Return (X, Y) of the center of cell containing provided text 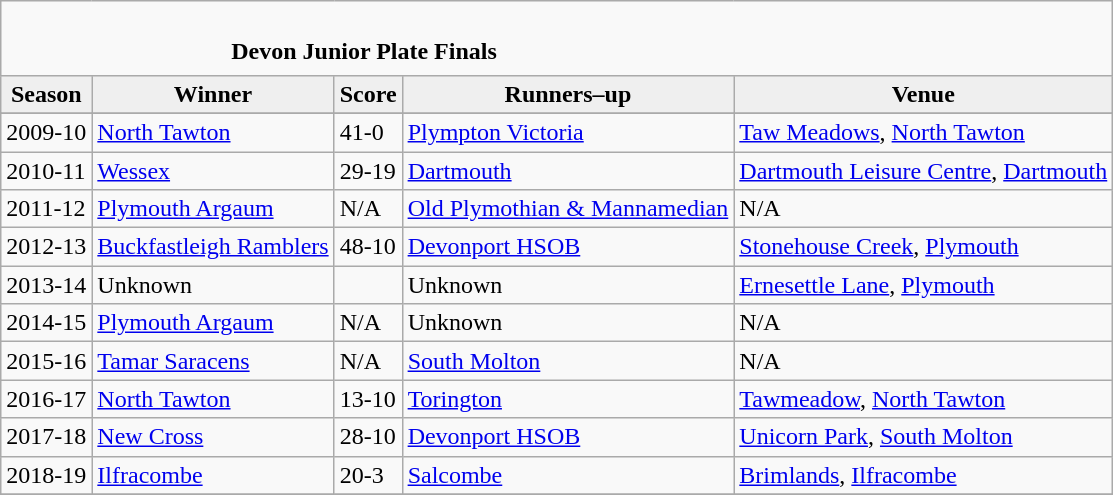
2013-14 (46, 285)
Winner (213, 94)
2016-17 (46, 399)
2014-15 (46, 323)
2017-18 (46, 437)
Score (368, 94)
Stonehouse Creek, Plymouth (924, 247)
South Molton (568, 361)
28-10 (368, 437)
Wessex (213, 171)
Unicorn Park, South Molton (924, 437)
Brimlands, Ilfracombe (924, 475)
2011-12 (46, 209)
Plympton Victoria (568, 132)
Dartmouth (568, 171)
Venue (924, 94)
Runners–up (568, 94)
2010-11 (46, 171)
20-3 (368, 475)
2012-13 (46, 247)
Dartmouth Leisure Centre, Dartmouth (924, 171)
Buckfastleigh Ramblers (213, 247)
48-10 (368, 247)
29-19 (368, 171)
Old Plymothian & Mannamedian (568, 209)
Ilfracombe (213, 475)
2015-16 (46, 361)
Taw Meadows, North Tawton (924, 132)
New Cross (213, 437)
Season (46, 94)
13-10 (368, 399)
2009-10 (46, 132)
Salcombe (568, 475)
Tawmeadow, North Tawton (924, 399)
Torington (568, 399)
Tamar Saracens (213, 361)
Ernesettle Lane, Plymouth (924, 285)
2018-19 (46, 475)
41-0 (368, 132)
